Provide the (X, Y) coordinate of the cell's center where the given text is located.  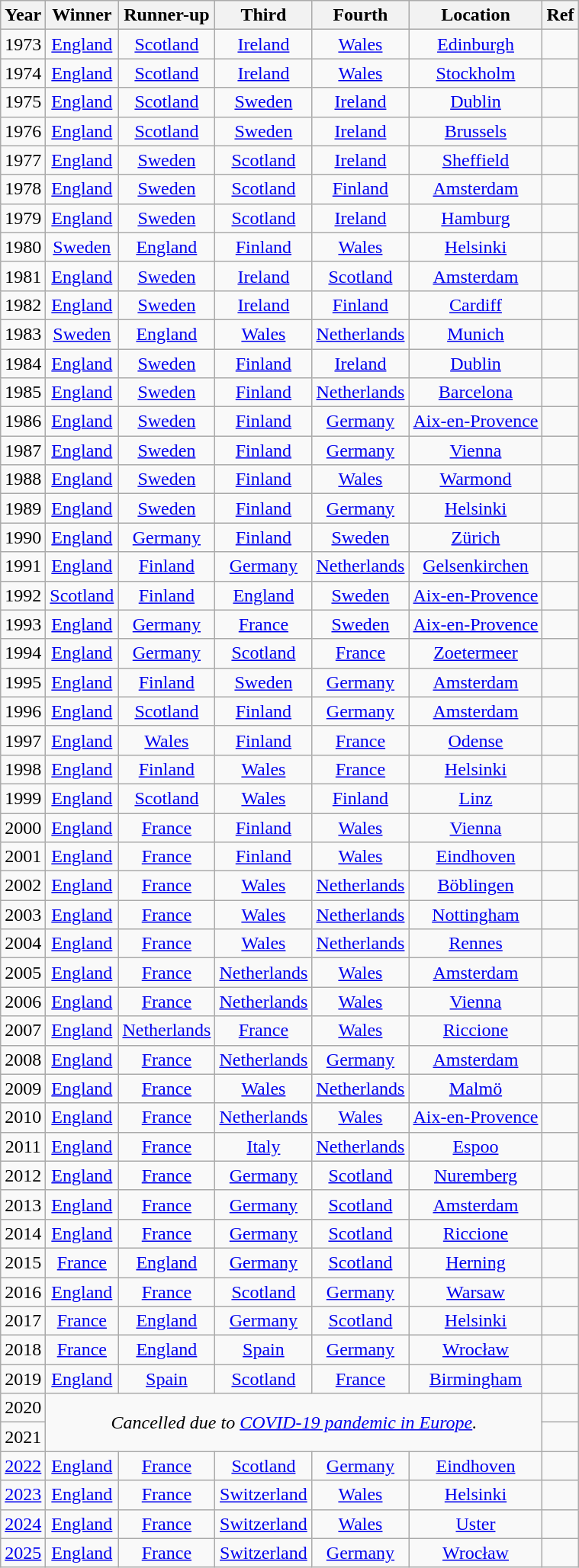
1993 (23, 624)
Linz (476, 798)
Hamburg (476, 218)
Uster (476, 1524)
1988 (23, 479)
2004 (23, 944)
Warsaw (476, 1292)
Cancelled due to COVID-19 pandemic in Europe. (294, 1422)
1975 (23, 102)
1989 (23, 508)
Malmö (476, 1089)
1999 (23, 798)
2008 (23, 1060)
Year (23, 15)
1995 (23, 682)
2011 (23, 1146)
2014 (23, 1233)
Nuremberg (476, 1175)
2022 (23, 1466)
2010 (23, 1117)
Birmingham (476, 1379)
1991 (23, 566)
Warmond (476, 479)
Fourth (360, 15)
Winner (82, 15)
2020 (23, 1408)
Zürich (476, 537)
1978 (23, 189)
1990 (23, 537)
1980 (23, 247)
Böblingen (476, 886)
Nottingham (476, 915)
2017 (23, 1321)
1977 (23, 160)
2024 (23, 1524)
2025 (23, 1553)
Runner-up (166, 15)
Edinburgh (476, 44)
1996 (23, 711)
1983 (23, 334)
1994 (23, 653)
Odense (476, 740)
Munich (476, 334)
1973 (23, 44)
2003 (23, 915)
1974 (23, 73)
Cardiff (476, 305)
1992 (23, 595)
1987 (23, 451)
2018 (23, 1350)
Barcelona (476, 393)
2012 (23, 1175)
2009 (23, 1089)
Italy (264, 1146)
2005 (23, 973)
Stockholm (476, 73)
Rennes (476, 944)
Third (264, 15)
2016 (23, 1292)
2000 (23, 827)
2019 (23, 1379)
1997 (23, 740)
Herning (476, 1262)
2006 (23, 1002)
1979 (23, 218)
1976 (23, 131)
1986 (23, 422)
1981 (23, 276)
1982 (23, 305)
2021 (23, 1437)
Sheffield (476, 160)
Ref (560, 15)
2001 (23, 857)
2007 (23, 1031)
Location (476, 15)
2015 (23, 1262)
Gelsenkirchen (476, 566)
1985 (23, 393)
Espoo (476, 1146)
2002 (23, 886)
2023 (23, 1495)
2013 (23, 1204)
Zoetermeer (476, 653)
1998 (23, 769)
Brussels (476, 131)
1984 (23, 364)
